Identify which cell holds the provided text, then report its (X, Y) central coordinate. 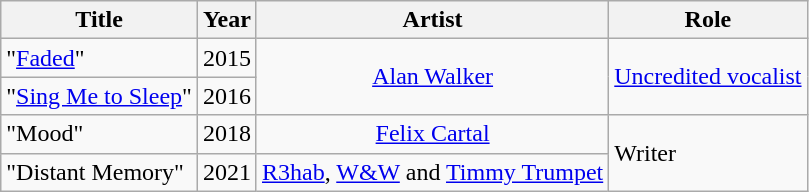
2016 (226, 96)
Alan Walker (432, 77)
Uncredited vocalist (708, 77)
2018 (226, 134)
"Sing Me to Sleep" (100, 96)
2021 (226, 172)
Writer (708, 153)
Year (226, 20)
R3hab, W&W and Timmy Trumpet (432, 172)
Felix Cartal (432, 134)
Role (708, 20)
"Faded" (100, 58)
Title (100, 20)
Artist (432, 20)
"Distant Memory" (100, 172)
2015 (226, 58)
"Mood" (100, 134)
